From the cell containing the given text, extract its center point as (x, y) coordinate. 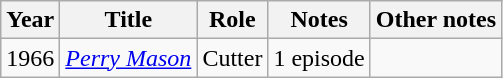
Perry Mason (128, 58)
Cutter (232, 58)
Role (232, 20)
Other notes (436, 20)
Notes (319, 20)
Year (30, 20)
1966 (30, 58)
Title (128, 20)
1 episode (319, 58)
